Return (x, y) of the center of cell containing provided text 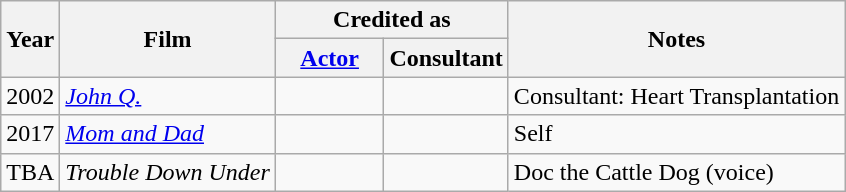
Actor (330, 58)
Consultant (446, 58)
TBA (30, 172)
Credited as (392, 20)
Mom and Dad (168, 134)
Trouble Down Under (168, 172)
2002 (30, 96)
Film (168, 39)
Year (30, 39)
Doc the Cattle Dog (voice) (676, 172)
2017 (30, 134)
Notes (676, 39)
John Q. (168, 96)
Self (676, 134)
Consultant: Heart Transplantation (676, 96)
